Find where the given text appears and provide that cell's center as (X, Y) coordinate. 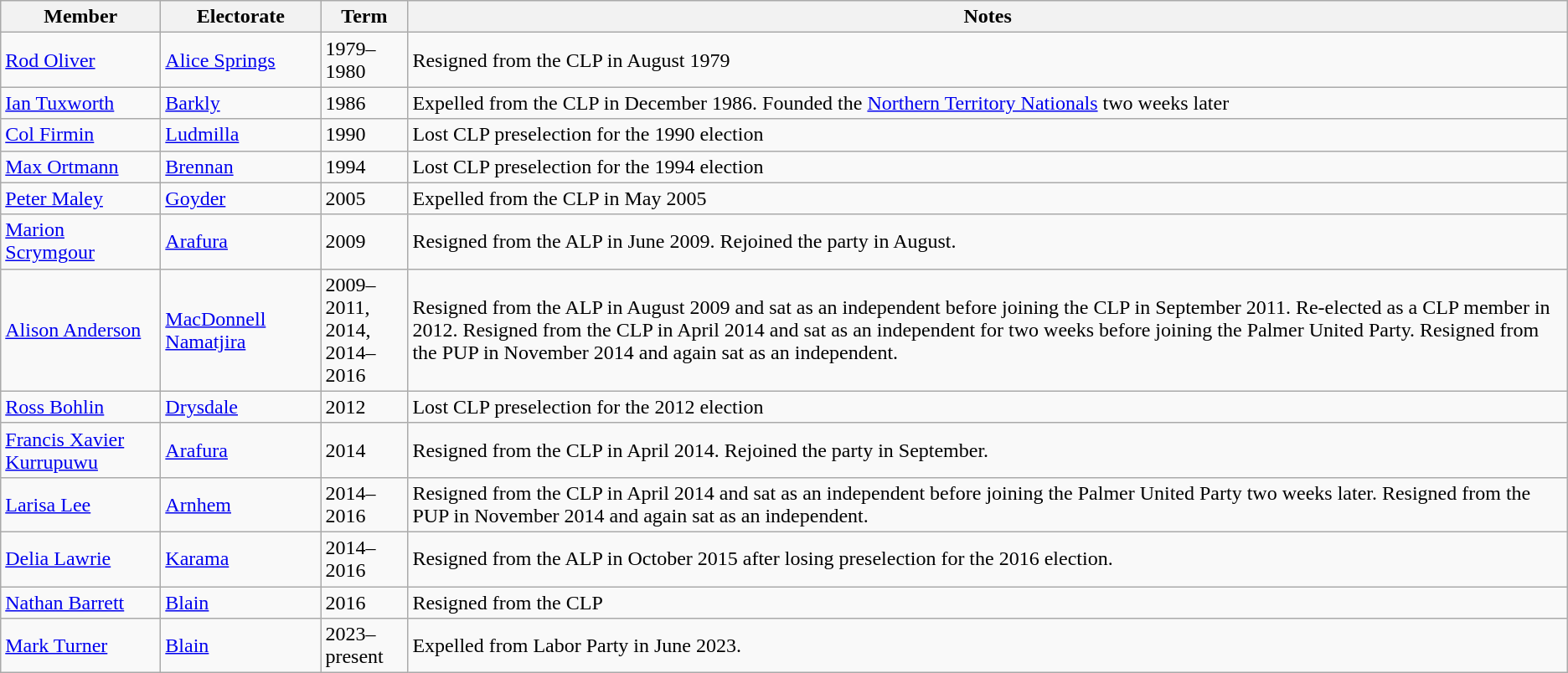
Max Ortmann (80, 167)
2009–2011,2014, 2014–2016 (364, 330)
Resigned from the CLP in April 2014. Rejoined the party in September. (988, 450)
2023–present (364, 646)
Alison Anderson (80, 330)
1979–1980 (364, 60)
Term (364, 17)
2016 (364, 602)
Nathan Barrett (80, 602)
Resigned from the ALP in October 2015 after losing preselection for the 2016 election. (988, 559)
Delia Lawrie (80, 559)
Lost CLP preselection for the 1990 election (988, 135)
2014 (364, 450)
Drysdale (241, 407)
Member (80, 17)
Arnhem (241, 504)
1994 (364, 167)
Mark Turner (80, 646)
Col Firmin (80, 135)
Peter Maley (80, 198)
Expelled from the CLP in December 1986. Founded the Northern Territory Nationals two weeks later (988, 103)
Expelled from the CLP in May 2005 (988, 198)
Brennan (241, 167)
2012 (364, 407)
Notes (988, 17)
Ross Bohlin (80, 407)
Francis Xavier Kurrupuwu (80, 450)
Alice Springs (241, 60)
Electorate (241, 17)
Resigned from the ALP in June 2009. Rejoined the party in August. (988, 241)
Rod Oliver (80, 60)
Resigned from the CLP (988, 602)
Resigned from the CLP in August 1979 (988, 60)
Lost CLP preselection for the 1994 election (988, 167)
2005 (364, 198)
Ludmilla (241, 135)
Ian Tuxworth (80, 103)
Barkly (241, 103)
Larisa Lee (80, 504)
Karama (241, 559)
MacDonnellNamatjira (241, 330)
1990 (364, 135)
1986 (364, 103)
Marion Scrymgour (80, 241)
Lost CLP preselection for the 2012 election (988, 407)
Goyder (241, 198)
Expelled from Labor Party in June 2023. (988, 646)
2009 (364, 241)
